Return the (X, Y) coordinate for the center point of the cell that contains the specified text.  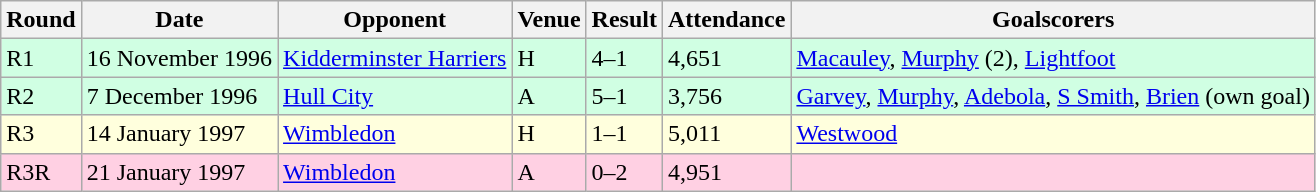
7 December 1996 (179, 96)
14 January 1997 (179, 134)
Date (179, 20)
Goalscorers (1054, 20)
4,651 (726, 58)
4,951 (726, 172)
Kidderminster Harriers (395, 58)
Venue (549, 20)
Westwood (1054, 134)
4–1 (624, 58)
Opponent (395, 20)
1–1 (624, 134)
Attendance (726, 20)
21 January 1997 (179, 172)
5,011 (726, 134)
R2 (41, 96)
5–1 (624, 96)
Round (41, 20)
Macauley, Murphy (2), Lightfoot (1054, 58)
16 November 1996 (179, 58)
Garvey, Murphy, Adebola, S Smith, Brien (own goal) (1054, 96)
R1 (41, 58)
3,756 (726, 96)
0–2 (624, 172)
R3 (41, 134)
Hull City (395, 96)
Result (624, 20)
R3R (41, 172)
